Capture the cell that displays the provided text and extract its (X, Y) central coordinate. 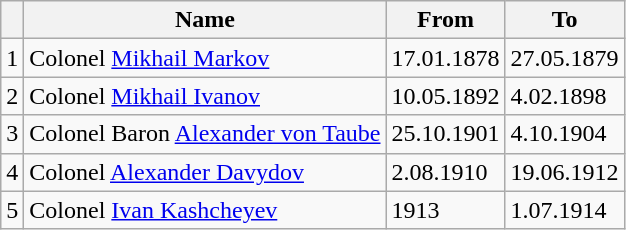
19.06.1912 (564, 172)
Colonel Mikhail Markov (205, 58)
From (446, 20)
To (564, 20)
4 (12, 172)
Colonel Mikhail Ivanov (205, 96)
Colonel Alexander Davydov (205, 172)
4.02.1898 (564, 96)
Name (205, 20)
1913 (446, 210)
Colonel Ivan Kashcheyev (205, 210)
25.10.1901 (446, 134)
2 (12, 96)
3 (12, 134)
1 (12, 58)
4.10.1904 (564, 134)
1.07.1914 (564, 210)
10.05.1892 (446, 96)
5 (12, 210)
27.05.1879 (564, 58)
2.08.1910 (446, 172)
17.01.1878 (446, 58)
Colonel Baron Alexander von Taube (205, 134)
